Return (X, Y) of the center of cell containing provided text 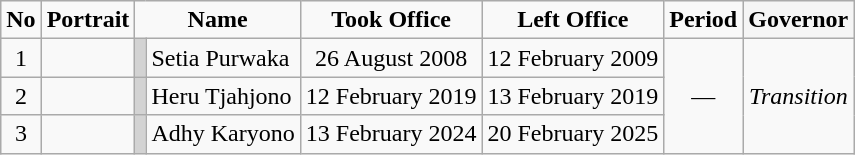
1 (21, 58)
12 February 2019 (391, 96)
3 (21, 134)
Name (218, 20)
No (21, 20)
Period (704, 20)
Governor (798, 20)
13 February 2024 (391, 134)
Transition (798, 96)
Left Office (573, 20)
2 (21, 96)
20 February 2025 (573, 134)
Took Office (391, 20)
Adhy Karyono (223, 134)
Portrait (88, 20)
12 February 2009 (573, 58)
Heru Tjahjono (223, 96)
— (704, 96)
Setia Purwaka (223, 58)
13 February 2019 (573, 96)
26 August 2008 (391, 58)
